Output the [X, Y] coordinate of the center of the cell containing the given text.  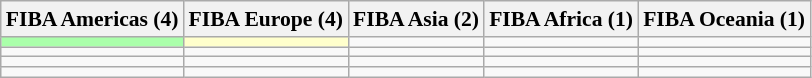
FIBA Oceania (1) [724, 19]
FIBA Africa (1) [561, 19]
FIBA Europe (4) [266, 19]
FIBA Asia (2) [416, 19]
FIBA Americas (4) [92, 19]
